Identify which cell holds the provided text, then report its [x, y] central coordinate. 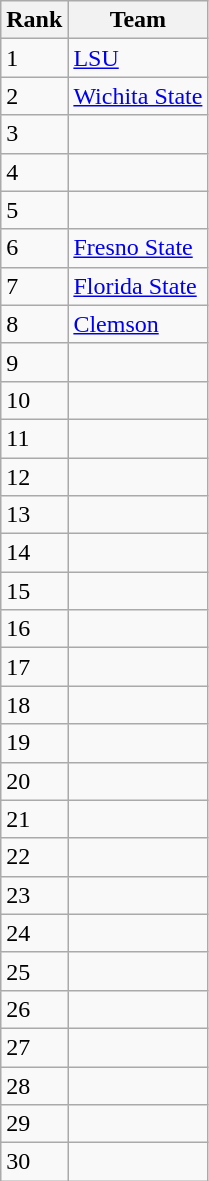
25 [34, 971]
11 [34, 438]
6 [34, 248]
8 [34, 324]
29 [34, 1124]
17 [34, 667]
Team [138, 20]
26 [34, 1009]
9 [34, 362]
5 [34, 210]
Clemson [138, 324]
27 [34, 1047]
22 [34, 857]
20 [34, 781]
LSU [138, 58]
Wichita State [138, 96]
3 [34, 134]
1 [34, 58]
23 [34, 895]
12 [34, 477]
24 [34, 933]
Florida State [138, 286]
Rank [34, 20]
18 [34, 705]
Fresno State [138, 248]
7 [34, 286]
4 [34, 172]
21 [34, 819]
28 [34, 1085]
14 [34, 553]
19 [34, 743]
10 [34, 400]
16 [34, 629]
2 [34, 96]
15 [34, 591]
30 [34, 1162]
13 [34, 515]
